Find where the given text appears and provide that cell's center as (X, Y) coordinate. 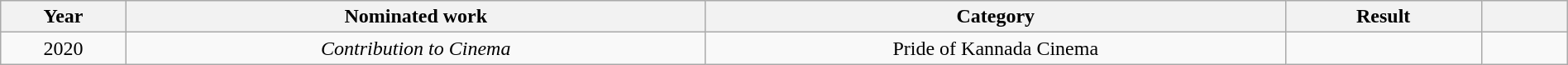
2020 (64, 48)
Nominated work (415, 17)
Result (1383, 17)
Pride of Kannada Cinema (996, 48)
Category (996, 17)
Contribution to Cinema (415, 48)
Year (64, 17)
